Determine the [X, Y] coordinate at the center of the cell enclosing the given text.  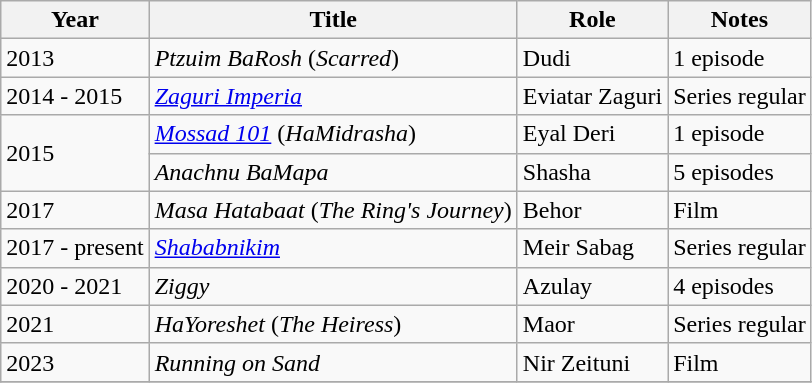
2014 - 2015 [75, 96]
Title [333, 20]
Year [75, 20]
HaYoreshet (The Heiress) [333, 324]
Masa Hatabaat (The Ring's Journey) [333, 210]
Zaguri Imperia [333, 96]
Nir Zeituni [592, 362]
Azulay [592, 286]
2015 [75, 153]
2023 [75, 362]
2020 - 2021 [75, 286]
Notes [740, 20]
2021 [75, 324]
Meir Sabag [592, 248]
Anachnu BaMapa [333, 172]
Eviatar Zaguri [592, 96]
Role [592, 20]
Mossad 101 (HaMidrasha) [333, 134]
5 episodes [740, 172]
2013 [75, 58]
Dudi [592, 58]
4 episodes [740, 286]
Shasha [592, 172]
Behor [592, 210]
Ziggy [333, 286]
Shababnikim [333, 248]
Eyal Deri [592, 134]
2017 [75, 210]
2017 - present [75, 248]
Ptzuim BaRosh (Scarred) [333, 58]
Running on Sand [333, 362]
Maor [592, 324]
